Capture the cell that displays the provided text and extract its [x, y] central coordinate. 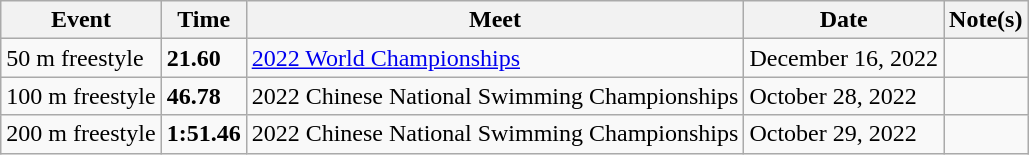
October 28, 2022 [844, 96]
2022 World Championships [495, 58]
100 m freestyle [81, 96]
Event [81, 20]
Date [844, 20]
December 16, 2022 [844, 58]
21.60 [204, 58]
Time [204, 20]
Note(s) [986, 20]
200 m freestyle [81, 134]
50 m freestyle [81, 58]
1:51.46 [204, 134]
October 29, 2022 [844, 134]
46.78 [204, 96]
Meet [495, 20]
